Determine the (X, Y) coordinate at the center of the cell enclosing the given text.  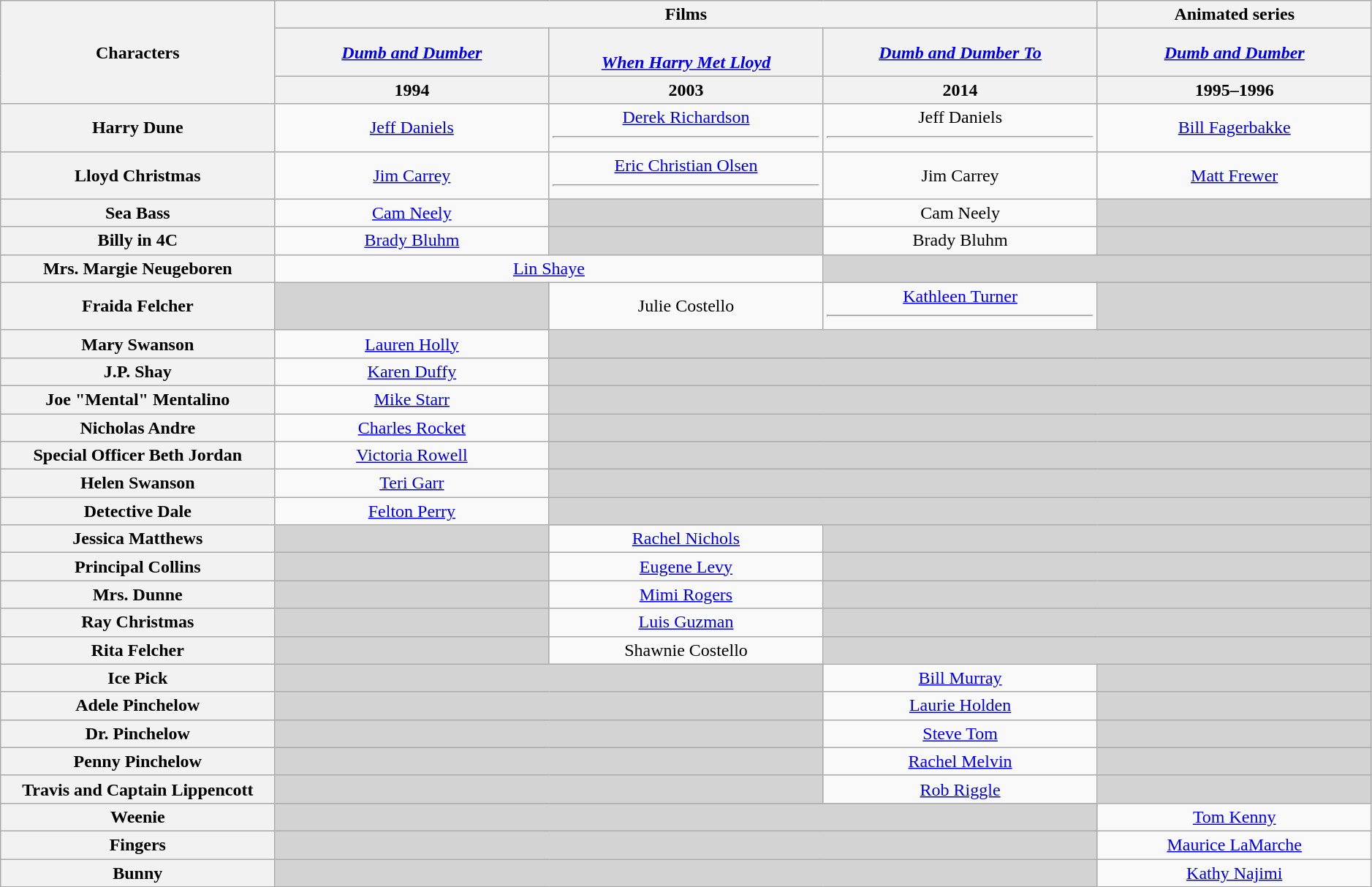
Lauren Holly (412, 344)
Joe "Mental" Mentalino (137, 399)
Teri Garr (412, 483)
Rita Felcher (137, 650)
Luis Guzman (686, 622)
Mimi Rogers (686, 595)
Bill Murray (960, 678)
Eric Christian Olsen (686, 175)
Matt Frewer (1234, 175)
Kathleen Turner (960, 306)
Mike Starr (412, 399)
Nicholas Andre (137, 428)
Jessica Matthews (137, 539)
Laurie Holden (960, 706)
Weenie (137, 817)
Karen Duffy (412, 371)
Eugene Levy (686, 567)
Dumb and Dumber To (960, 53)
Adele Pinchelow (137, 706)
Fraida Felcher (137, 306)
Tom Kenny (1234, 817)
Maurice LaMarche (1234, 845)
Animated series (1234, 15)
Lin Shaye (549, 268)
Mary Swanson (137, 344)
Detective Dale (137, 511)
Sea Bass (137, 213)
Special Officer Beth Jordan (137, 456)
Mrs. Margie Neugeboren (137, 268)
Derek Richardson (686, 127)
Lloyd Christmas (137, 175)
Ice Pick (137, 678)
Billy in 4C (137, 241)
Victoria Rowell (412, 456)
Penny Pinchelow (137, 761)
2003 (686, 90)
Steve Tom (960, 733)
Bill Fagerbakke (1234, 127)
1994 (412, 90)
Julie Costello (686, 306)
Felton Perry (412, 511)
Helen Swanson (137, 483)
Characters (137, 53)
Rachel Melvin (960, 761)
Travis and Captain Lippencott (137, 789)
When Harry Met Lloyd (686, 53)
Rob Riggle (960, 789)
1995–1996 (1234, 90)
Dr. Pinchelow (137, 733)
J.P. Shay (137, 371)
Fingers (137, 845)
Ray Christmas (137, 622)
Films (686, 15)
2014 (960, 90)
Mrs. Dunne (137, 595)
Rachel Nichols (686, 539)
Harry Dune (137, 127)
Kathy Najimi (1234, 872)
Shawnie Costello (686, 650)
Principal Collins (137, 567)
Charles Rocket (412, 428)
Bunny (137, 872)
